Return (x, y) of the center of cell containing provided text 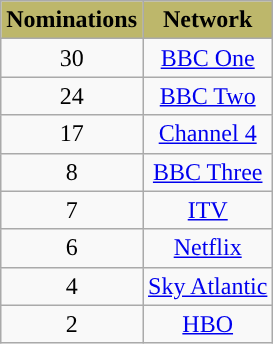
2 (72, 324)
Nominations (72, 20)
30 (72, 58)
6 (72, 248)
24 (72, 96)
Netflix (207, 248)
BBC One (207, 58)
HBO (207, 324)
Network (207, 20)
17 (72, 134)
7 (72, 210)
Sky Atlantic (207, 286)
Channel 4 (207, 134)
BBC Three (207, 172)
BBC Two (207, 96)
8 (72, 172)
4 (72, 286)
ITV (207, 210)
